Detect which cell encompasses the target text, then output its (x, y) center coordinate. 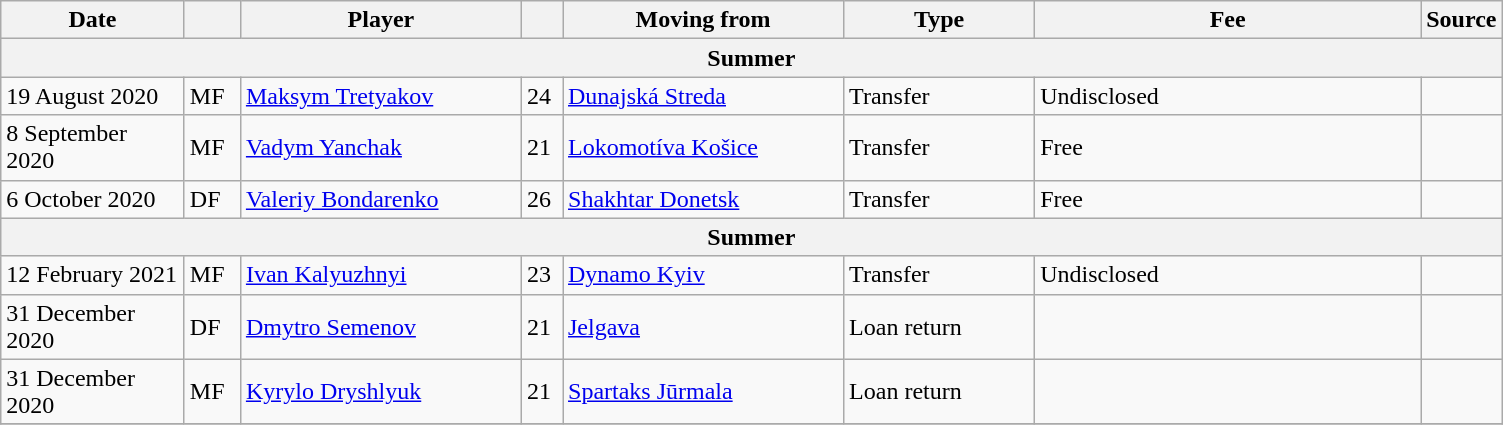
Type (940, 20)
26 (542, 199)
Dmytro Semenov (380, 326)
Kyrylo Dryshlyuk (380, 392)
Dynamo Kyiv (702, 275)
Player (380, 20)
Vadym Yanchak (380, 148)
12 February 2021 (93, 275)
24 (542, 96)
8 September 2020 (93, 148)
19 August 2020 (93, 96)
Spartaks Jūrmala (702, 392)
Fee (1228, 20)
Dunajská Streda (702, 96)
Lokomotíva Košice (702, 148)
Maksym Tretyakov (380, 96)
Moving from (702, 20)
6 October 2020 (93, 199)
Shakhtar Donetsk (702, 199)
23 (542, 275)
Valeriy Bondarenko (380, 199)
Date (93, 20)
Ivan Kalyuzhnyi (380, 275)
Source (1462, 20)
Jelgava (702, 326)
